Locate the cell with the specified text and output its (x, y) center coordinate. 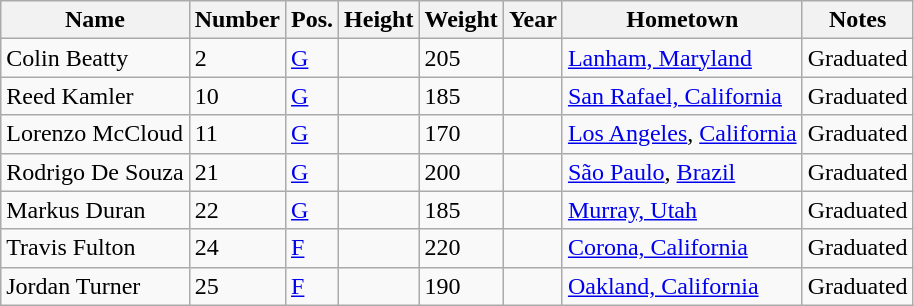
Lorenzo McCloud (95, 134)
170 (461, 134)
21 (237, 172)
Colin Beatty (95, 58)
190 (461, 286)
San Rafael, California (682, 96)
11 (237, 134)
Reed Kamler (95, 96)
205 (461, 58)
Notes (858, 20)
São Paulo, Brazil (682, 172)
Los Angeles, California (682, 134)
Height (379, 20)
Travis Fulton (95, 248)
10 (237, 96)
Oakland, California (682, 286)
Jordan Turner (95, 286)
Murray, Utah (682, 210)
Name (95, 20)
24 (237, 248)
2 (237, 58)
Markus Duran (95, 210)
Hometown (682, 20)
200 (461, 172)
220 (461, 248)
Pos. (312, 20)
Number (237, 20)
Rodrigo De Souza (95, 172)
Year (532, 20)
Lanham, Maryland (682, 58)
25 (237, 286)
22 (237, 210)
Corona, California (682, 248)
Weight (461, 20)
